Identify which cell holds the provided text, then report its (x, y) central coordinate. 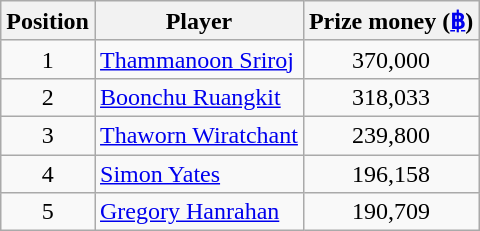
190,709 (390, 212)
5 (48, 212)
2 (48, 97)
Boonchu Ruangkit (198, 97)
318,033 (390, 97)
Player (198, 21)
Gregory Hanrahan (198, 212)
Prize money (฿) (390, 21)
Simon Yates (198, 173)
Position (48, 21)
3 (48, 135)
1 (48, 59)
196,158 (390, 173)
Thaworn Wiratchant (198, 135)
370,000 (390, 59)
Thammanoon Sriroj (198, 59)
4 (48, 173)
239,800 (390, 135)
